Return (X, Y) of the center of cell containing provided text 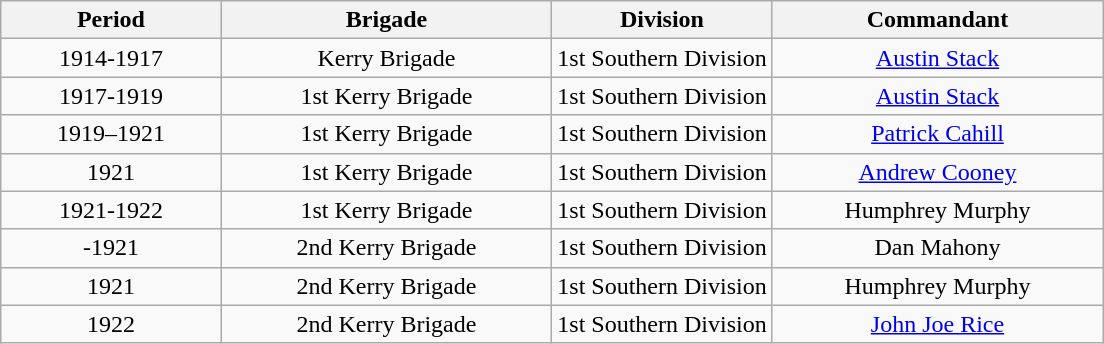
1921-1922 (111, 210)
Division (662, 20)
Commandant (938, 20)
Brigade (386, 20)
Kerry Brigade (386, 58)
Period (111, 20)
Patrick Cahill (938, 134)
1917-1919 (111, 96)
-1921 (111, 248)
Dan Mahony (938, 248)
1914-1917 (111, 58)
1922 (111, 324)
Andrew Cooney (938, 172)
John Joe Rice (938, 324)
1919–1921 (111, 134)
